Scan for the cell matching the given text and deliver its (X, Y) coordinate at center. 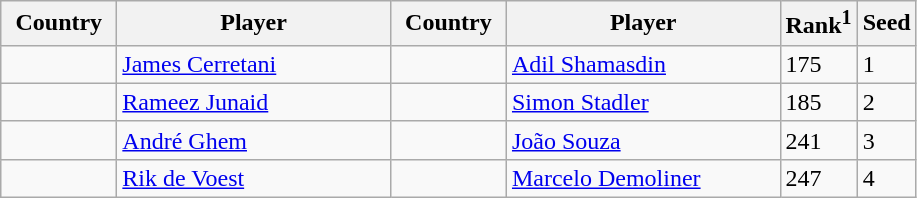
André Ghem (254, 140)
Seed (886, 24)
175 (818, 64)
Marcelo Demoliner (643, 178)
João Souza (643, 140)
4 (886, 178)
Rank1 (818, 24)
185 (818, 102)
3 (886, 140)
1 (886, 64)
Rameez Junaid (254, 102)
Rik de Voest (254, 178)
Simon Stadler (643, 102)
241 (818, 140)
247 (818, 178)
James Cerretani (254, 64)
Adil Shamasdin (643, 64)
2 (886, 102)
